Identify which cell holds the provided text, then report its (x, y) central coordinate. 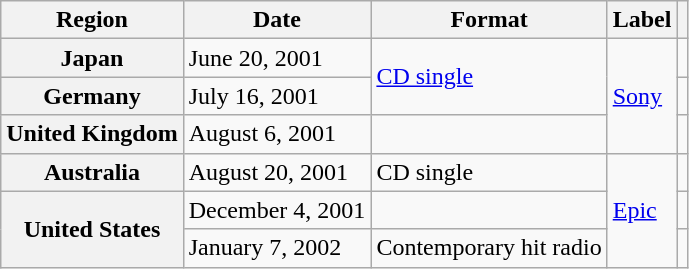
Sony (642, 96)
Epic (642, 210)
December 4, 2001 (277, 210)
Date (277, 20)
Contemporary hit radio (489, 248)
United States (92, 229)
Japan (92, 58)
August 20, 2001 (277, 172)
United Kingdom (92, 134)
Region (92, 20)
Australia (92, 172)
Label (642, 20)
Format (489, 20)
June 20, 2001 (277, 58)
July 16, 2001 (277, 96)
January 7, 2002 (277, 248)
Germany (92, 96)
August 6, 2001 (277, 134)
